Determine the (x, y) coordinate at the center of the cell enclosing the given text.  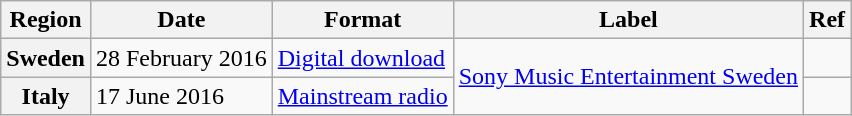
Mainstream radio (362, 96)
Sony Music Entertainment Sweden (628, 77)
Region (46, 20)
Ref (828, 20)
Label (628, 20)
Format (362, 20)
Date (181, 20)
Digital download (362, 58)
28 February 2016 (181, 58)
17 June 2016 (181, 96)
Italy (46, 96)
Sweden (46, 58)
